Detect which cell encompasses the target text, then output its (X, Y) center coordinate. 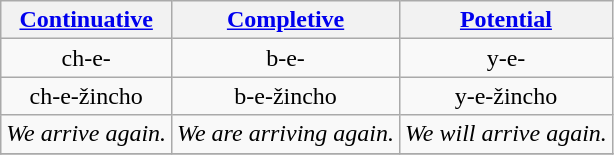
Continuative (86, 20)
b-e- (286, 58)
ch-e-žincho (86, 96)
Completive (286, 20)
We arrive again. (86, 134)
y-e-žincho (506, 96)
ch-e- (86, 58)
b-e-žincho (286, 96)
We are arriving again. (286, 134)
We will arrive again. (506, 134)
Potential (506, 20)
y-e- (506, 58)
